Locate the cell with the specified text and output its [X, Y] center coordinate. 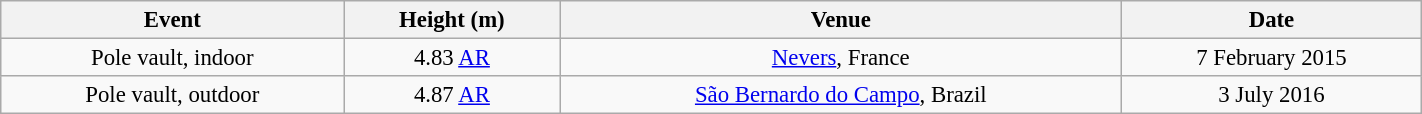
Height (m) [452, 20]
3 July 2016 [1272, 95]
4.83 AR [452, 58]
4.87 AR [452, 95]
Event [172, 20]
Date [1272, 20]
São Bernardo do Campo, Brazil [841, 95]
Venue [841, 20]
Pole vault, outdoor [172, 95]
Pole vault, indoor [172, 58]
7 February 2015 [1272, 58]
Nevers, France [841, 58]
